Pinpoint the cell where the given text exists, returning its [X, Y] midpoint coordinate. 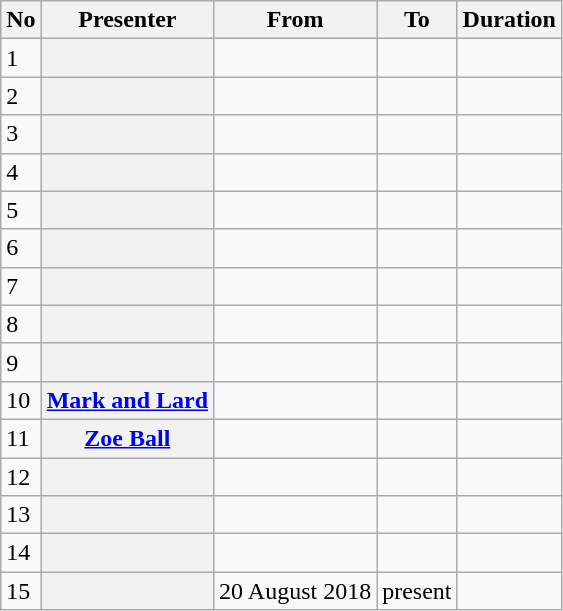
From [296, 20]
8 [21, 324]
1 [21, 58]
12 [21, 477]
present [417, 591]
7 [21, 286]
2 [21, 96]
20 August 2018 [296, 591]
15 [21, 591]
Duration [509, 20]
4 [21, 172]
To [417, 20]
6 [21, 248]
10 [21, 400]
Presenter [127, 20]
Mark and Lard [127, 400]
5 [21, 210]
No [21, 20]
13 [21, 515]
Zoe Ball [127, 438]
9 [21, 362]
11 [21, 438]
14 [21, 553]
3 [21, 134]
